From the cell containing the given text, extract its center point as [x, y] coordinate. 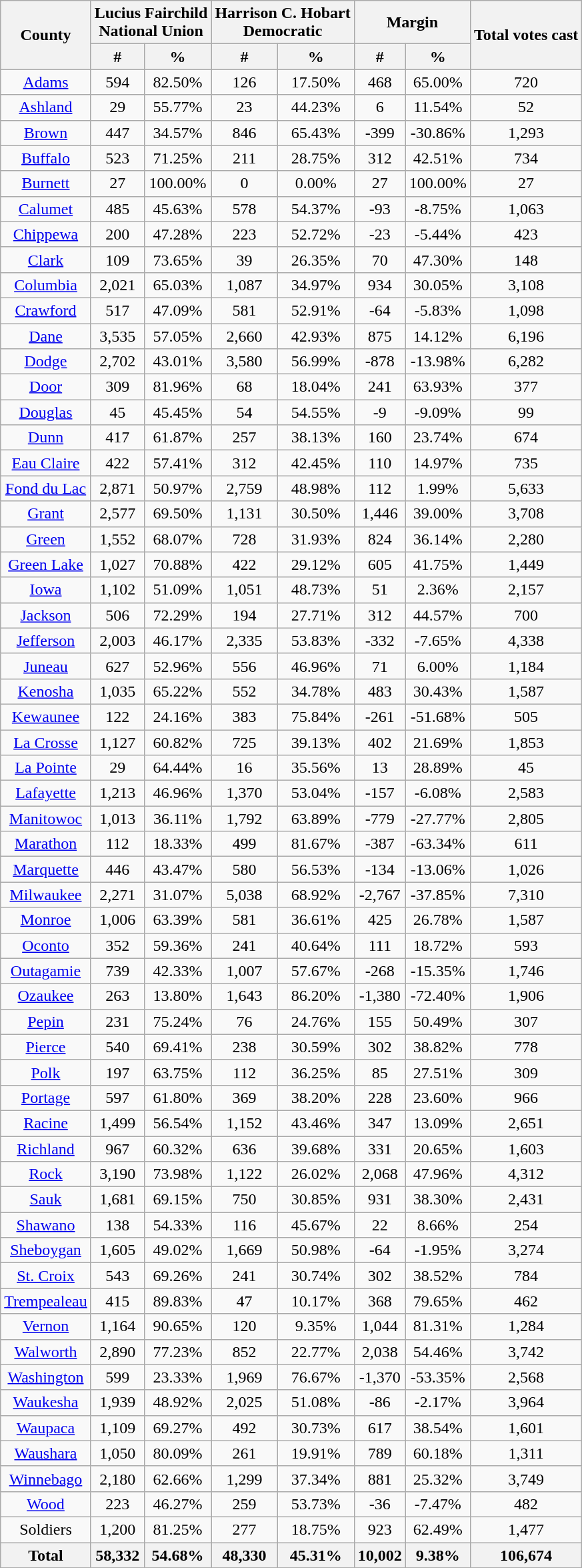
Marathon [45, 844]
56.99% [316, 362]
1,213 [117, 793]
82.50% [177, 82]
52.72% [316, 234]
611 [526, 844]
Total [45, 1555]
50.98% [316, 1250]
38.82% [437, 1047]
1,311 [526, 1453]
45.63% [177, 209]
County [45, 35]
65.03% [177, 285]
Trempealeau [45, 1301]
Dane [45, 336]
Sauk [45, 1200]
76.67% [316, 1377]
1,050 [117, 1453]
Chippewa [45, 234]
1,051 [244, 590]
34.97% [316, 285]
2,890 [117, 1352]
24.16% [177, 717]
5,633 [526, 488]
63.75% [177, 1072]
35.56% [316, 768]
Portage [45, 1098]
8.66% [437, 1225]
-7.47% [437, 1504]
1,013 [117, 819]
30.43% [437, 691]
65.22% [177, 691]
34.78% [316, 691]
42.33% [177, 971]
1,669 [244, 1250]
63.93% [437, 387]
-72.40% [437, 996]
1,293 [526, 133]
38.54% [437, 1428]
16 [244, 768]
-157 [380, 793]
54.68% [177, 1555]
60.18% [437, 1453]
51.09% [177, 590]
30.59% [316, 1047]
1,853 [526, 743]
552 [244, 691]
-5.44% [437, 234]
594 [117, 82]
-779 [380, 819]
-5.83% [437, 310]
254 [526, 1225]
22.77% [316, 1352]
2,759 [244, 488]
1,601 [526, 1428]
1,681 [117, 1200]
26.35% [316, 260]
72.29% [177, 615]
18.72% [437, 945]
7,310 [526, 895]
54.55% [316, 412]
47.28% [177, 234]
47.96% [437, 1174]
80.09% [177, 1453]
636 [244, 1148]
492 [244, 1428]
3,708 [526, 514]
Dunn [45, 438]
674 [526, 438]
42.51% [437, 158]
228 [380, 1098]
126 [244, 82]
875 [380, 336]
-332 [380, 641]
120 [244, 1326]
-63.34% [437, 844]
44.23% [316, 107]
48,330 [244, 1555]
1,969 [244, 1377]
Winnebago [45, 1479]
23.60% [437, 1098]
3,749 [526, 1479]
3,580 [244, 362]
21.69% [437, 743]
23 [244, 107]
-268 [380, 971]
81.67% [316, 844]
Calumet [45, 209]
846 [244, 133]
-86 [380, 1403]
2,180 [117, 1479]
51.08% [316, 1403]
750 [244, 1200]
38.52% [437, 1276]
110 [380, 463]
Margin [412, 23]
200 [117, 234]
-399 [380, 133]
26.02% [316, 1174]
2,431 [526, 1200]
La Pointe [45, 768]
231 [117, 1022]
425 [380, 920]
Eau Claire [45, 463]
423 [526, 234]
-37.85% [437, 895]
197 [117, 1072]
2,568 [526, 1377]
2,583 [526, 793]
68.07% [177, 539]
617 [380, 1428]
2,003 [117, 641]
739 [117, 971]
63.39% [177, 920]
Walworth [45, 1352]
36.11% [177, 819]
778 [526, 1047]
14.12% [437, 336]
2,271 [117, 895]
Marquette [45, 869]
41.75% [437, 564]
3,108 [526, 285]
57.67% [316, 971]
Ashland [45, 107]
30.85% [316, 1200]
Total votes cast [526, 35]
68 [244, 387]
65.00% [437, 82]
605 [380, 564]
49.02% [177, 1250]
728 [244, 539]
597 [117, 1098]
580 [244, 869]
0 [244, 183]
13 [380, 768]
Richland [45, 1148]
44.57% [437, 615]
523 [117, 158]
86.20% [316, 996]
1,603 [526, 1148]
45.31% [316, 1555]
46.17% [177, 641]
79.65% [437, 1301]
65.43% [316, 133]
784 [526, 1276]
11.54% [437, 107]
347 [380, 1123]
700 [526, 615]
Vernon [45, 1326]
Crawford [45, 310]
3,742 [526, 1352]
352 [117, 945]
2,577 [117, 514]
1,109 [117, 1428]
23.33% [177, 1377]
556 [244, 666]
2,038 [380, 1352]
62.49% [437, 1529]
73.65% [177, 260]
1,063 [526, 209]
2,157 [526, 590]
368 [380, 1301]
-878 [380, 362]
-15.35% [437, 971]
85 [380, 1072]
9.38% [437, 1555]
116 [244, 1225]
2,702 [117, 362]
68.92% [316, 895]
1,552 [117, 539]
-36 [380, 1504]
24.76% [316, 1022]
Waukesha [45, 1403]
Kewaunee [45, 717]
1,027 [117, 564]
27.51% [437, 1072]
-30.86% [437, 133]
1,284 [526, 1326]
307 [526, 1022]
1,087 [244, 285]
50.97% [177, 488]
-261 [380, 717]
76 [244, 1022]
69.27% [177, 1428]
48.73% [316, 590]
51 [380, 590]
2,871 [117, 488]
40.64% [316, 945]
-6.08% [437, 793]
6,196 [526, 336]
81.25% [177, 1529]
43.47% [177, 869]
331 [380, 1148]
18.75% [316, 1529]
Rock [45, 1174]
720 [526, 82]
931 [380, 1200]
-387 [380, 844]
Oconto [45, 945]
966 [526, 1098]
Lucius FairchildNational Union [151, 23]
39.68% [316, 1148]
1,477 [526, 1529]
30.05% [437, 285]
1,122 [244, 1174]
3,964 [526, 1403]
Door [45, 387]
-93 [380, 209]
30.74% [316, 1276]
Outagamie [45, 971]
1,200 [117, 1529]
57.05% [177, 336]
2,335 [244, 641]
4,338 [526, 641]
1.99% [437, 488]
499 [244, 844]
1,164 [117, 1326]
259 [244, 1504]
Jefferson [45, 641]
1,906 [526, 996]
106,674 [526, 1555]
69.15% [177, 1200]
81.31% [437, 1326]
6.00% [437, 666]
89.83% [177, 1301]
18.33% [177, 844]
71.25% [177, 158]
3,274 [526, 1250]
38.20% [316, 1098]
725 [244, 743]
27.71% [316, 615]
-9.09% [437, 412]
77.23% [177, 1352]
47 [244, 1301]
468 [380, 82]
Burnett [45, 183]
10,002 [380, 1555]
789 [380, 1453]
1,098 [526, 310]
Iowa [45, 590]
2,660 [244, 336]
257 [244, 438]
148 [526, 260]
415 [117, 1301]
3,535 [117, 336]
38.13% [316, 438]
Lafayette [45, 793]
446 [117, 869]
Milwaukee [45, 895]
99 [526, 412]
417 [117, 438]
Monroe [45, 920]
42.93% [316, 336]
852 [244, 1352]
735 [526, 463]
-13.98% [437, 362]
36.14% [437, 539]
Polk [45, 1072]
20.65% [437, 1148]
19.91% [316, 1453]
Fond du Lac [45, 488]
Adams [45, 82]
Pierce [45, 1047]
64.44% [177, 768]
447 [117, 133]
2,280 [526, 539]
3,190 [117, 1174]
277 [244, 1529]
Columbia [45, 285]
505 [526, 717]
31.93% [316, 539]
4,312 [526, 1174]
1,499 [117, 1123]
69.26% [177, 1276]
923 [380, 1529]
Manitowoc [45, 819]
1,446 [380, 514]
39.13% [316, 743]
31.07% [177, 895]
402 [380, 743]
52 [526, 107]
-7.65% [437, 641]
54 [244, 412]
Washington [45, 1377]
2,651 [526, 1123]
-2.17% [437, 1403]
Buffalo [45, 158]
211 [244, 158]
Dodge [45, 362]
1,605 [117, 1250]
Jackson [45, 615]
Soldiers [45, 1529]
Green Lake [45, 564]
1,184 [526, 666]
58,332 [117, 1555]
1,006 [117, 920]
1,131 [244, 514]
50.49% [437, 1022]
263 [117, 996]
506 [117, 615]
1,299 [244, 1479]
39.00% [437, 514]
-23 [380, 234]
63.89% [316, 819]
369 [244, 1098]
-1.95% [437, 1250]
St. Croix [45, 1276]
1,370 [244, 793]
261 [244, 1453]
1,746 [526, 971]
17.50% [316, 82]
934 [380, 285]
La Crosse [45, 743]
109 [117, 260]
1,026 [526, 869]
75.24% [177, 1022]
45.67% [316, 1225]
1,152 [244, 1123]
734 [526, 158]
70.88% [177, 564]
-134 [380, 869]
70 [380, 260]
138 [117, 1225]
1,643 [244, 996]
1,035 [117, 691]
1,449 [526, 564]
1,939 [117, 1403]
Brown [45, 133]
73.98% [177, 1174]
160 [380, 438]
69.50% [177, 514]
28.89% [437, 768]
56.53% [316, 869]
Wood [45, 1504]
-53.35% [437, 1377]
543 [117, 1276]
1,044 [380, 1326]
1,792 [244, 819]
462 [526, 1301]
2,805 [526, 819]
38.30% [437, 1200]
45.45% [177, 412]
238 [244, 1047]
52.96% [177, 666]
30.50% [316, 514]
517 [117, 310]
13.80% [177, 996]
-51.68% [437, 717]
194 [244, 615]
37.34% [316, 1479]
43.01% [177, 362]
36.61% [316, 920]
47.09% [177, 310]
482 [526, 1504]
57.41% [177, 463]
53.83% [316, 641]
36.25% [316, 1072]
-8.75% [437, 209]
Waushara [45, 1453]
Douglas [45, 412]
Juneau [45, 666]
62.66% [177, 1479]
Harrison C. HobartDemocratic [283, 23]
540 [117, 1047]
485 [117, 209]
2,025 [244, 1403]
10.17% [316, 1301]
48.92% [177, 1403]
54.46% [437, 1352]
-9 [380, 412]
46.27% [177, 1504]
Shawano [45, 1225]
48.98% [316, 488]
59.36% [177, 945]
0.00% [316, 183]
Clark [45, 260]
483 [380, 691]
60.82% [177, 743]
13.09% [437, 1123]
1,007 [244, 971]
53.73% [316, 1504]
383 [244, 717]
122 [117, 717]
599 [117, 1377]
75.84% [316, 717]
Green [45, 539]
14.97% [437, 463]
2,068 [380, 1174]
52.91% [316, 310]
155 [380, 1022]
30.73% [316, 1428]
-1,380 [380, 996]
627 [117, 666]
-2,767 [380, 895]
34.57% [177, 133]
9.35% [316, 1326]
111 [380, 945]
23.74% [437, 438]
6,282 [526, 362]
55.77% [177, 107]
377 [526, 387]
Kenosha [45, 691]
54.33% [177, 1225]
1,127 [117, 743]
2,021 [117, 285]
578 [244, 209]
54.37% [316, 209]
25.32% [437, 1479]
90.65% [177, 1326]
42.45% [316, 463]
39 [244, 260]
71 [380, 666]
Ozaukee [45, 996]
26.78% [437, 920]
43.46% [316, 1123]
61.87% [177, 438]
Sheboygan [45, 1250]
-27.77% [437, 819]
Grant [45, 514]
Pepin [45, 1022]
967 [117, 1148]
1,102 [117, 590]
-13.06% [437, 869]
29.12% [316, 564]
28.75% [316, 158]
Waupaca [45, 1428]
47.30% [437, 260]
18.04% [316, 387]
593 [526, 945]
81.96% [177, 387]
60.32% [177, 1148]
69.41% [177, 1047]
881 [380, 1479]
-1,370 [380, 1377]
61.80% [177, 1098]
Racine [45, 1123]
2.36% [437, 590]
6 [380, 107]
824 [380, 539]
56.54% [177, 1123]
22 [380, 1225]
5,038 [244, 895]
53.04% [316, 793]
